Detect which cell encompasses the target text, then output its [X, Y] center coordinate. 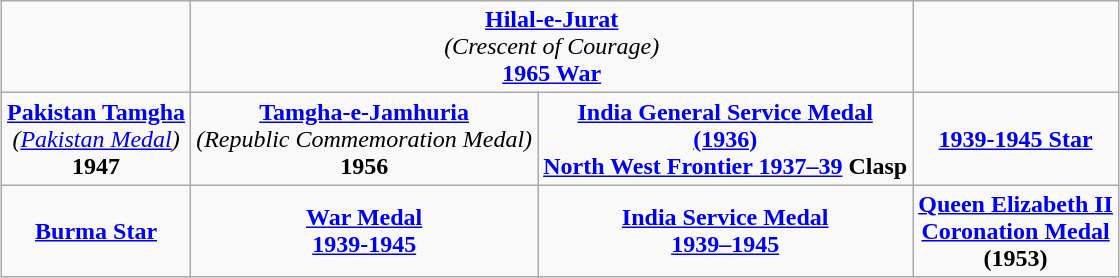
Tamgha-e-Jamhuria(Republic Commemoration Medal)1956 [364, 139]
Queen Elizabeth IICoronation Medal(1953) [1016, 231]
Hilal-e-Jurat(Crescent of Courage)1965 War [552, 47]
India General Service Medal(1936)North West Frontier 1937–39 Clasp [726, 139]
India Service Medal1939–1945 [726, 231]
1939-1945 Star [1016, 139]
Burma Star [96, 231]
Pakistan Tamgha(Pakistan Medal)1947 [96, 139]
War Medal1939-1945 [364, 231]
